Return (x, y) of the center of cell containing provided text 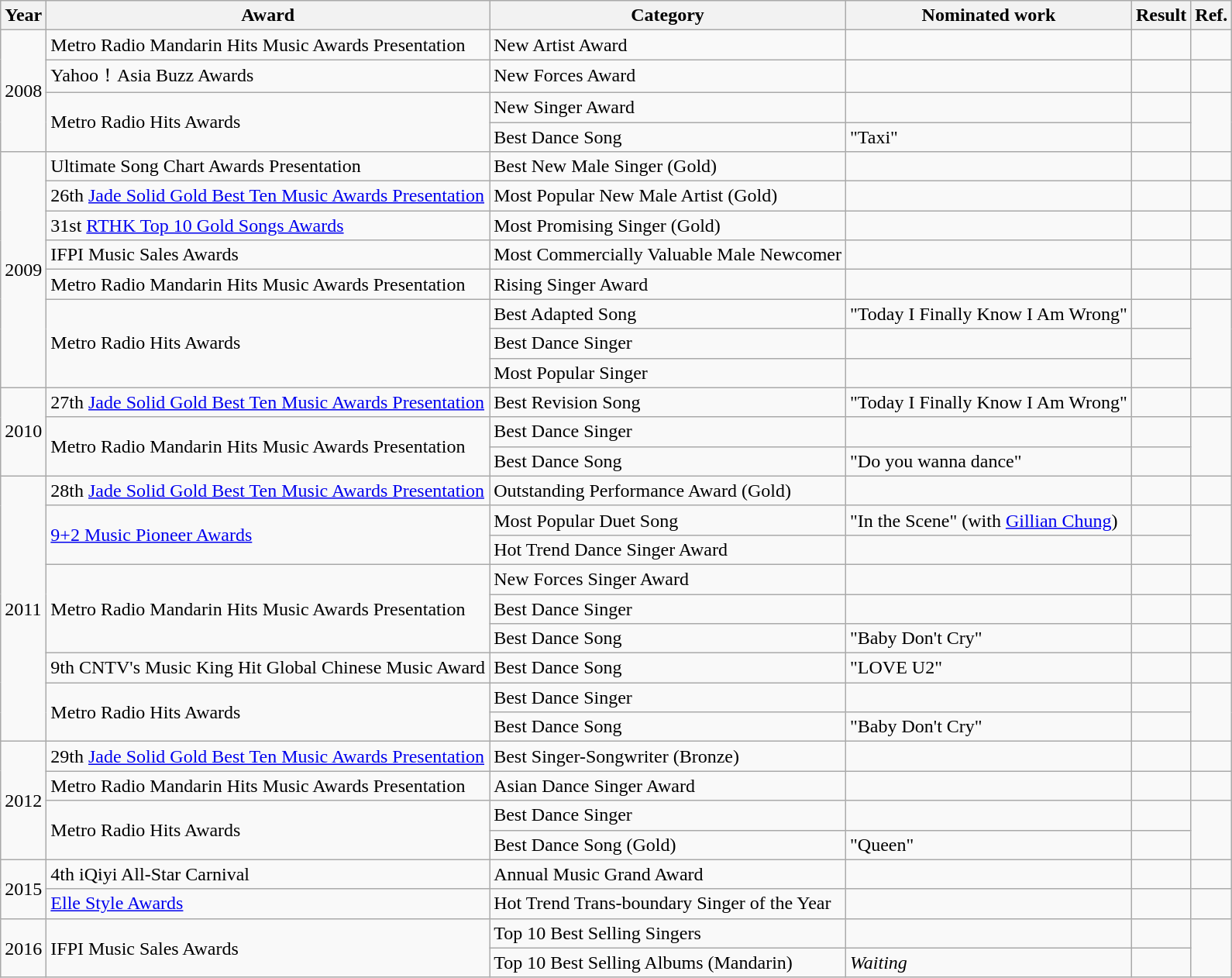
2016 (23, 948)
26th Jade Solid Gold Best Ten Music Awards Presentation (268, 196)
"In the Scene" (with Gillian Chung) (989, 520)
Best Revision Song (668, 402)
Ultimate Song Chart Awards Presentation (268, 167)
2015 (23, 889)
Result (1161, 15)
Top 10 Best Selling Albums (Mandarin) (668, 963)
2010 (23, 432)
Elle Style Awards (268, 904)
"Do you wanna dance" (989, 461)
Most Popular Singer (668, 373)
2012 (23, 801)
Asian Dance Singer Award (668, 786)
New Forces Award (668, 76)
Award (268, 15)
9th CNTV's Music King Hit Global Chinese Music Award (268, 668)
Best Singer-Songwriter (Bronze) (668, 756)
Most Commercially Valuable Male Newcomer (668, 255)
2011 (23, 609)
Annual Music Grand Award (668, 874)
"Taxi" (989, 137)
Year (23, 15)
New Artist Award (668, 45)
27th Jade Solid Gold Best Ten Music Awards Presentation (268, 402)
29th Jade Solid Gold Best Ten Music Awards Presentation (268, 756)
2008 (23, 91)
Outstanding Performance Award (Gold) (668, 491)
Ref. (1212, 15)
Best Dance Song (Gold) (668, 845)
Yahoo！Asia Buzz Awards (268, 76)
Category (668, 15)
Hot Trend Trans-boundary Singer of the Year (668, 904)
Top 10 Best Selling Singers (668, 933)
Nominated work (989, 15)
"LOVE U2" (989, 668)
Best New Male Singer (Gold) (668, 167)
31st RTHK Top 10 Gold Songs Awards (268, 226)
Most Popular Duet Song (668, 520)
New Forces Singer Award (668, 579)
Hot Trend Dance Singer Award (668, 549)
2009 (23, 270)
New Singer Award (668, 107)
Rising Singer Award (668, 284)
28th Jade Solid Gold Best Ten Music Awards Presentation (268, 491)
Most Promising Singer (Gold) (668, 226)
Most Popular New Male Artist (Gold) (668, 196)
Best Adapted Song (668, 314)
4th iQiyi All-Star Carnival (268, 874)
9+2 Music Pioneer Awards (268, 535)
"Queen" (989, 845)
Waiting (989, 963)
